Capture the cell that displays the provided text and extract its [X, Y] central coordinate. 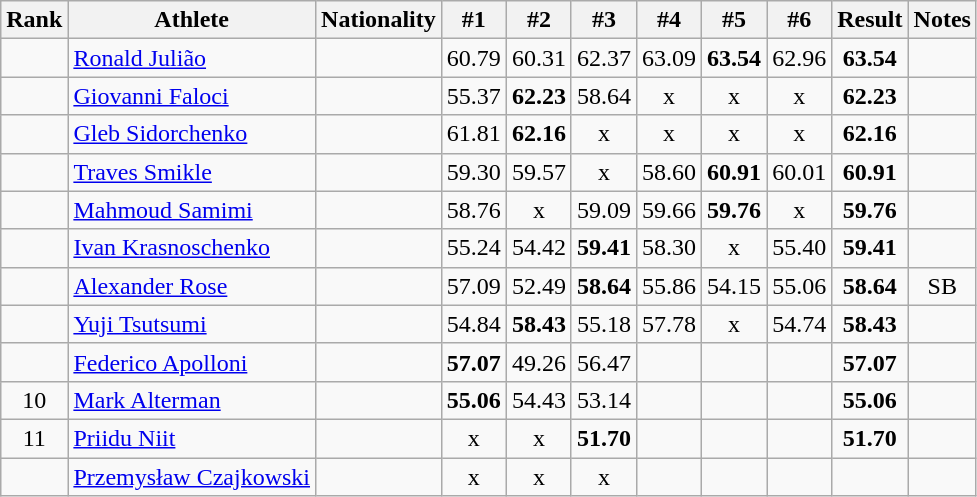
62.37 [604, 58]
#3 [604, 20]
56.47 [604, 362]
Przemysław Czajkowski [192, 477]
55.37 [474, 96]
62.96 [800, 58]
Federico Apolloni [192, 362]
59.09 [604, 210]
59.57 [538, 172]
55.24 [474, 248]
#4 [668, 20]
59.66 [668, 210]
Mark Alterman [192, 400]
57.78 [668, 324]
55.18 [604, 324]
#2 [538, 20]
Priidu Niit [192, 438]
Yuji Tsutsumi [192, 324]
60.31 [538, 58]
Traves Smikle [192, 172]
55.86 [668, 286]
55.40 [800, 248]
58.30 [668, 248]
60.01 [800, 172]
#6 [800, 20]
49.26 [538, 362]
#5 [734, 20]
SB [942, 286]
Athlete [192, 20]
Nationality [379, 20]
58.60 [668, 172]
Giovanni Faloci [192, 96]
Ronald Julião [192, 58]
54.43 [538, 400]
54.15 [734, 286]
58.76 [474, 210]
Result [870, 20]
53.14 [604, 400]
Notes [942, 20]
Mahmoud Samimi [192, 210]
54.84 [474, 324]
54.42 [538, 248]
#1 [474, 20]
60.79 [474, 58]
11 [34, 438]
61.81 [474, 134]
Rank [34, 20]
54.74 [800, 324]
Gleb Sidorchenko [192, 134]
63.09 [668, 58]
10 [34, 400]
Alexander Rose [192, 286]
57.09 [474, 286]
59.30 [474, 172]
Ivan Krasnoschenko [192, 248]
52.49 [538, 286]
